Pinpoint the cell where the given text exists, returning its (X, Y) midpoint coordinate. 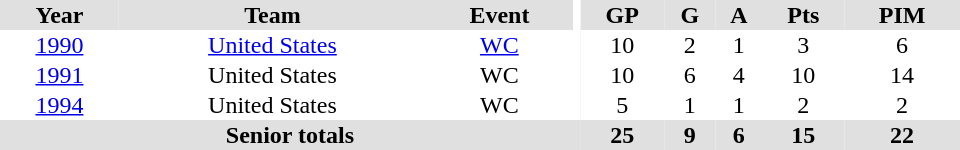
Pts (804, 15)
GP (622, 15)
Team (272, 15)
3 (804, 45)
22 (902, 135)
Senior totals (290, 135)
A (738, 15)
15 (804, 135)
1990 (60, 45)
14 (902, 75)
Year (60, 15)
PIM (902, 15)
4 (738, 75)
Event (500, 15)
9 (690, 135)
1991 (60, 75)
1994 (60, 105)
25 (622, 135)
G (690, 15)
5 (622, 105)
